Pinpoint the cell where the given text exists, returning its [x, y] midpoint coordinate. 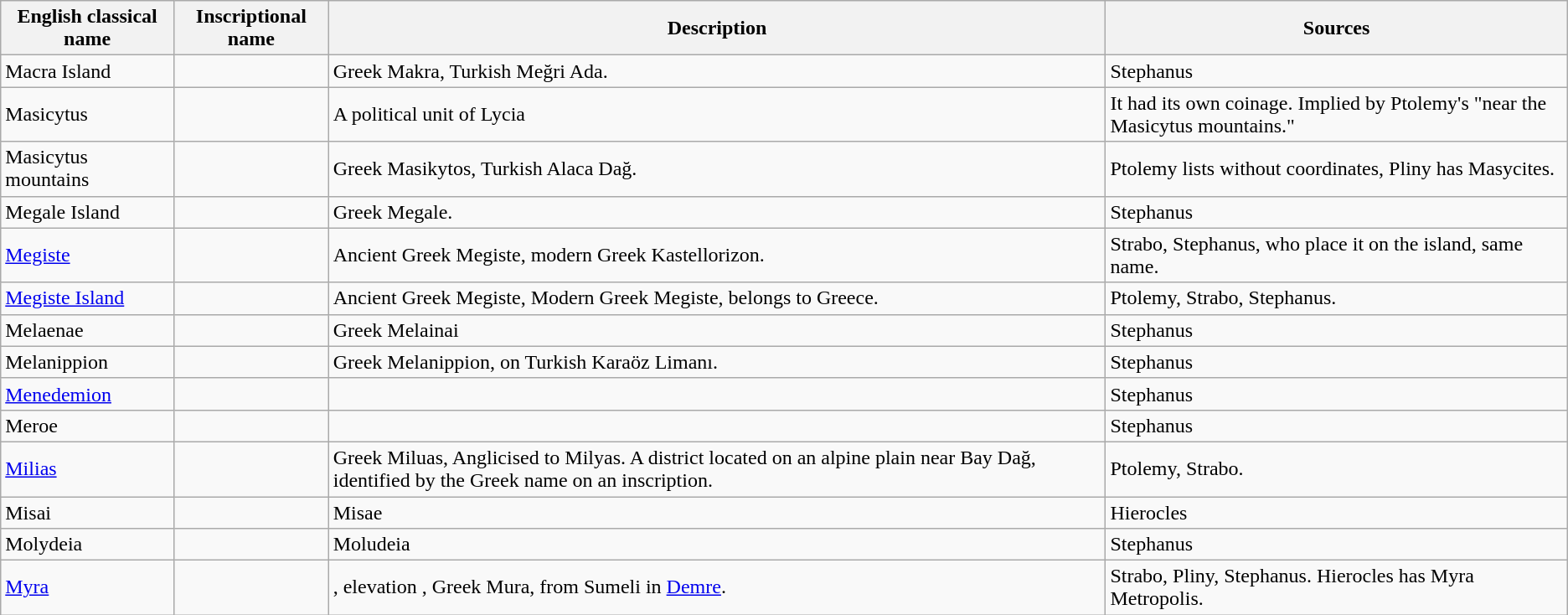
Masicytus [87, 114]
Hierocles [1337, 512]
Greek Makra, Turkish Meğri Ada. [717, 71]
Misae [717, 512]
Sources [1337, 28]
Greek Melainai [717, 330]
Strabo, Pliny, Stephanus. Hierocles has Myra Metropolis. [1337, 588]
Greek Melanippion, on Turkish Karaöz Limanı. [717, 362]
, elevation , Greek Mura, from Sumeli in Demre. [717, 588]
Megiste [87, 255]
Ancient Greek Megiste, Modern Greek Megiste, belongs to Greece. [717, 298]
Melaenae [87, 330]
Description [717, 28]
Masicytus mountains [87, 169]
Myra [87, 588]
Meroe [87, 426]
Ptolemy, Strabo. [1337, 469]
Greek Masikytos, Turkish Alaca Dağ. [717, 169]
It had its own coinage. Implied by Ptolemy's "near the Masicytus mountains." [1337, 114]
Strabo, Stephanus, who place it on the island, same name. [1337, 255]
Greek Miluas, Anglicised to Milyas. A district located on an alpine plain near Bay Dağ, identified by the Greek name on an inscription. [717, 469]
Ancient Greek Megiste, modern Greek Kastellorizon. [717, 255]
Menedemion [87, 394]
Ptolemy, Strabo, Stephanus. [1337, 298]
A political unit of Lycia [717, 114]
Greek Megale. [717, 212]
Milias [87, 469]
Inscriptional name [251, 28]
English classical name [87, 28]
Melanippion [87, 362]
Moludeia [717, 545]
Macra Island [87, 71]
Ptolemy lists without coordinates, Pliny has Masycites. [1337, 169]
Megale Island [87, 212]
Megiste Island [87, 298]
Molydeia [87, 545]
Misai [87, 512]
